Scan for the cell matching the given text and deliver its [x, y] coordinate at center. 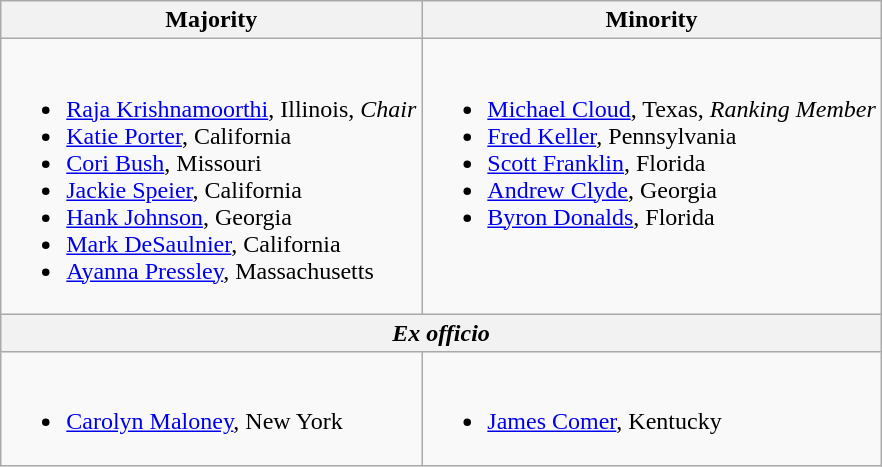
James Comer, Kentucky [652, 408]
Ex officio [442, 333]
Majority [212, 20]
Carolyn Maloney, New York [212, 408]
Michael Cloud, Texas, Ranking MemberFred Keller, PennsylvaniaScott Franklin, FloridaAndrew Clyde, GeorgiaByron Donalds, Florida [652, 176]
Minority [652, 20]
